Output the [x, y] coordinate of the center of the cell containing the given text.  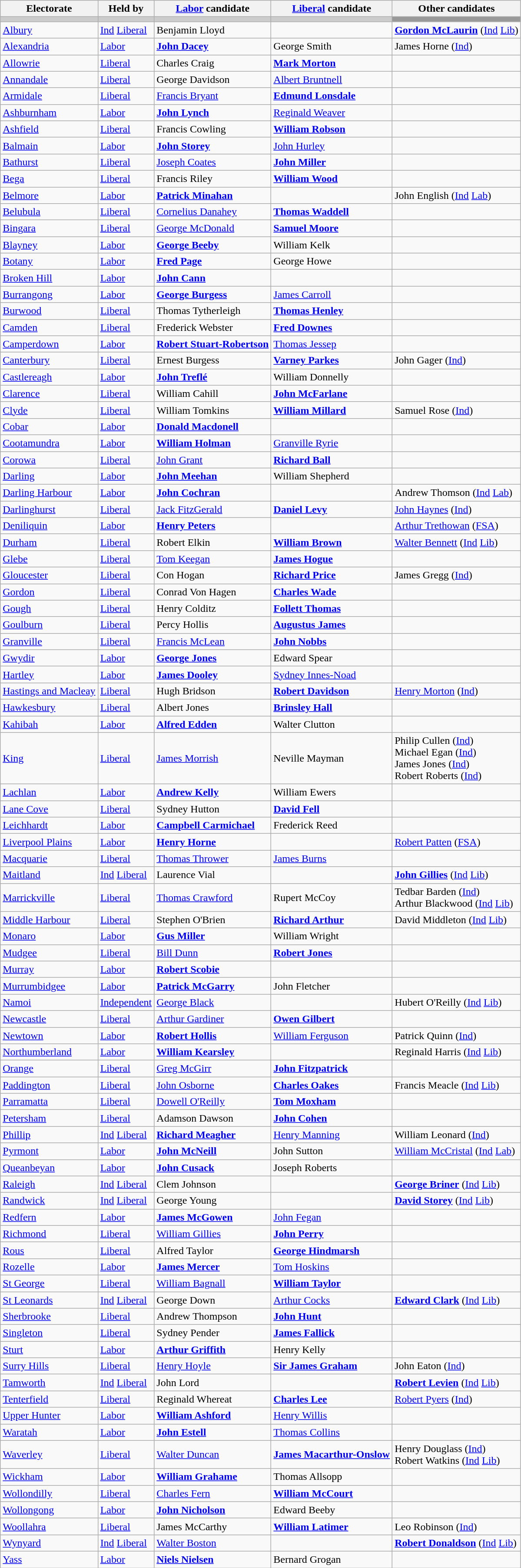
Wynyard [49, 1543]
William Wright [332, 936]
Richard Ball [332, 460]
George Young [213, 1201]
Broken Hill [49, 278]
Canterbury [49, 360]
Gloucester [49, 575]
Francis Cowling [213, 129]
Follett Thomas [332, 608]
Mark Morton [332, 63]
William Kelk [332, 245]
Arthur Cocks [332, 1300]
St George [49, 1283]
John Perry [332, 1234]
Queanbeyan [49, 1168]
James Carroll [332, 294]
William Ashford [213, 1416]
Clarence [49, 393]
Ashfield [49, 129]
Bernard Grogan [332, 1559]
William Cahill [213, 393]
Tom Keegan [213, 559]
Reginald Whereat [213, 1399]
Darlinghurst [49, 509]
William Wood [332, 178]
Corowa [49, 460]
Ashburnham [49, 112]
Deniliquin [49, 526]
Brinsley Hall [332, 707]
Tom Moxham [332, 1102]
Upper Hunter [49, 1416]
John Estell [213, 1432]
Albert Jones [213, 707]
Walter Clutton [332, 724]
Arthur Gardiner [213, 1019]
Clem Johnson [213, 1184]
Electorate [49, 9]
Independent [126, 1002]
Darling [49, 476]
Henry Horne [213, 842]
Mudgee [49, 953]
William Kearsley [213, 1052]
Rozelle [49, 1267]
William Robson [332, 129]
Cornelius Danahey [213, 212]
Percy Hollis [213, 625]
William Shepherd [332, 476]
Reginald Weaver [332, 112]
Robert Donaldson (Ind Lib) [457, 1543]
Thomas Thrower [213, 858]
William Ewers [332, 792]
Hubert O'Reilly (Ind Lib) [457, 1002]
Patrick Minahan [213, 195]
Andrew Thompson [213, 1317]
William Holman [213, 443]
Gough [49, 608]
Hawkesbury [49, 707]
Daniel Levy [332, 509]
John Gager (Ind) [457, 360]
Henry Hoyle [213, 1366]
James Hogue [332, 559]
Francis Bryant [213, 96]
Alexandria [49, 46]
John Cochran [213, 493]
Liberal candidate [332, 9]
James Dooley [213, 674]
Reginald Harris (Ind Lib) [457, 1052]
Darling Harbour [49, 493]
Sydney Hutton [213, 809]
Monaro [49, 936]
John Eaton (Ind) [457, 1366]
Middle Harbour [49, 920]
Stephen O'Brien [213, 920]
Thomas Jessep [332, 344]
Alfred Edden [213, 724]
Cobar [49, 426]
Surry Hills [49, 1366]
David Fell [332, 809]
Thomas Collins [332, 1432]
Woollahra [49, 1526]
Campbell Carmichael [213, 825]
Phillip [49, 1135]
John Fletcher [332, 986]
John Cann [213, 278]
Robert Levien (Ind Lib) [457, 1383]
Pyrmont [49, 1151]
William McCourt [332, 1493]
Camperdown [49, 344]
James Gregg (Ind) [457, 575]
St Leonards [49, 1300]
William Ferguson [332, 1036]
Henry Peters [213, 526]
Greg McGirr [213, 1069]
Arthur Trethowan (FSA) [457, 526]
Jack FitzGerald [213, 509]
Tedbar Barden (Ind) Arthur Blackwood (Ind Lib) [457, 897]
Northumberland [49, 1052]
Thomas Waddell [332, 212]
Robert Stuart-Robertson [213, 344]
Francis Meacle (Ind Lib) [457, 1085]
Conrad Von Hagen [213, 592]
Donald Macdonell [213, 426]
Murray [49, 969]
Thomas Henley [332, 311]
Sir James Graham [332, 1366]
John Dacey [213, 46]
Parramatta [49, 1102]
William McCristal (Ind Lab) [457, 1151]
Glebe [49, 559]
Tenterfield [49, 1399]
Walter Boston [213, 1543]
George Davidson [213, 79]
Liverpool Plains [49, 842]
William Grahame [213, 1477]
Henry Manning [332, 1135]
John McNeill [213, 1151]
Charles Craig [213, 63]
John McFarlane [332, 393]
Paddington [49, 1085]
Philip Cullen (Ind) Michael Egan (Ind) James Jones (Ind) Robert Roberts (Ind) [457, 758]
John Cusack [213, 1168]
Edward Spear [332, 658]
William Gillies [213, 1234]
Augustus James [332, 625]
Laurence Vial [213, 875]
Edmund Lonsdale [332, 96]
Sydney Pender [213, 1333]
King [49, 758]
Singleton [49, 1333]
Hastings and Macleay [49, 691]
Maitland [49, 875]
Sherbrooke [49, 1317]
Robert Patten (FSA) [457, 842]
Bill Dunn [213, 953]
Albury [49, 30]
Benjamin Lloyd [213, 30]
Gordon [49, 592]
George Down [213, 1300]
John Fegan [332, 1217]
Labor candidate [213, 9]
Macquarie [49, 858]
Annandale [49, 79]
Wollondilly [49, 1493]
Fred Downes [332, 327]
William Millard [332, 410]
Leo Robinson (Ind) [457, 1526]
Con Hogan [213, 575]
Tom Hoskins [332, 1267]
Henry Willis [332, 1416]
Richmond [49, 1234]
Waverley [49, 1455]
James Morrish [213, 758]
John Meehan [213, 476]
Gwydir [49, 658]
Camden [49, 327]
Alfred Taylor [213, 1250]
John Storey [213, 145]
Andrew Thomson (Ind Lab) [457, 493]
William Donnelly [332, 377]
Belmore [49, 195]
Hartley [49, 674]
George Hindmarsh [332, 1250]
Hugh Bridson [213, 691]
George Black [213, 1002]
Yass [49, 1559]
Henry Morton (Ind) [457, 691]
Goulburn [49, 625]
Rous [49, 1250]
Ernest Burgess [213, 360]
Wickham [49, 1477]
William Taylor [332, 1283]
John Haynes (Ind) [457, 509]
Petersham [49, 1118]
Robert Jones [332, 953]
Newcastle [49, 1019]
Richard Arthur [332, 920]
Robert Hollis [213, 1036]
Richard Price [332, 575]
Charles Oakes [332, 1085]
Allowrie [49, 63]
Henry Douglass (Ind) Robert Watkins (Ind Lib) [457, 1455]
Patrick McGarry [213, 986]
John Lord [213, 1383]
Robert Davidson [332, 691]
George Beeby [213, 245]
Patrick Quinn (Ind) [457, 1036]
Armidale [49, 96]
Lachlan [49, 792]
Robert Pyers (Ind) [457, 1399]
John Nicholson [213, 1510]
Lane Cove [49, 809]
John Fitzpatrick [332, 1069]
James Burns [332, 858]
Other candidates [457, 9]
William Brown [332, 542]
George Howe [332, 261]
Balmain [49, 145]
John Nobbs [332, 641]
Thomas Allsopp [332, 1477]
Henry Colditz [213, 608]
James Macarthur-Onslow [332, 1455]
Castlereagh [49, 377]
William Bagnall [213, 1283]
Sturt [49, 1350]
Arthur Griffith [213, 1350]
Frederick Reed [332, 825]
Gordon McLaurin (Ind Lib) [457, 30]
William Latimer [332, 1526]
Tamworth [49, 1383]
William Tomkins [213, 410]
Raleigh [49, 1184]
John Sutton [332, 1151]
Granville Ryrie [332, 443]
George Briner (Ind Lib) [457, 1184]
Waratah [49, 1432]
Clyde [49, 410]
Redfern [49, 1217]
Leichhardt [49, 825]
Burwood [49, 311]
Joseph Coates [213, 162]
John Osborne [213, 1085]
John Lynch [213, 112]
William Leonard (Ind) [457, 1135]
Thomas Crawford [213, 897]
Samuel Rose (Ind) [457, 410]
Fred Page [213, 261]
George McDonald [213, 228]
George Jones [213, 658]
Samuel Moore [332, 228]
James McCarthy [213, 1526]
John Hunt [332, 1317]
Orange [49, 1069]
Marrickville [49, 897]
John Gillies (Ind Lib) [457, 875]
Charles Lee [332, 1399]
Albert Bruntnell [332, 79]
David Middleton (Ind Lib) [457, 920]
James Horne (Ind) [457, 46]
Owen Gilbert [332, 1019]
Newtown [49, 1036]
Botany [49, 261]
Belubula [49, 212]
James Mercer [213, 1267]
Francis McLean [213, 641]
Durham [49, 542]
Blayney [49, 245]
Rupert McCoy [332, 897]
Wollongong [49, 1510]
James Fallick [332, 1333]
Bega [49, 178]
Neville Mayman [332, 758]
John Cohen [332, 1118]
John Miller [332, 162]
Francis Riley [213, 178]
Held by [126, 9]
David Storey (Ind Lib) [457, 1201]
John Hurley [332, 145]
Robert Elkin [213, 542]
Sydney Innes-Noad [332, 674]
Robert Scobie [213, 969]
George Smith [332, 46]
Charles Fern [213, 1493]
Thomas Tytherleigh [213, 311]
Richard Meagher [213, 1135]
Walter Duncan [213, 1455]
Kahibah [49, 724]
John Treflé [213, 377]
Frederick Webster [213, 327]
Henry Kelly [332, 1350]
Niels Nielsen [213, 1559]
Joseph Roberts [332, 1168]
Namoi [49, 1002]
Andrew Kelly [213, 792]
Varney Parkes [332, 360]
James McGowen [213, 1217]
Edward Beeby [332, 1510]
Edward Clark (Ind Lib) [457, 1300]
Gus Miller [213, 936]
Adamson Dawson [213, 1118]
George Burgess [213, 294]
Cootamundra [49, 443]
Bingara [49, 228]
Bathurst [49, 162]
Charles Wade [332, 592]
John Grant [213, 460]
Walter Bennett (Ind Lib) [457, 542]
John English (Ind Lab) [457, 195]
Randwick [49, 1201]
Dowell O'Reilly [213, 1102]
Murrumbidgee [49, 986]
Granville [49, 641]
Burrangong [49, 294]
